Detect which cell encompasses the target text, then output its [x, y] center coordinate. 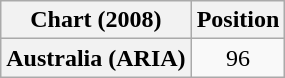
96 [238, 58]
Chart (2008) [96, 20]
Position [238, 20]
Australia (ARIA) [96, 58]
